Scan for the cell matching the given text and deliver its (X, Y) coordinate at center. 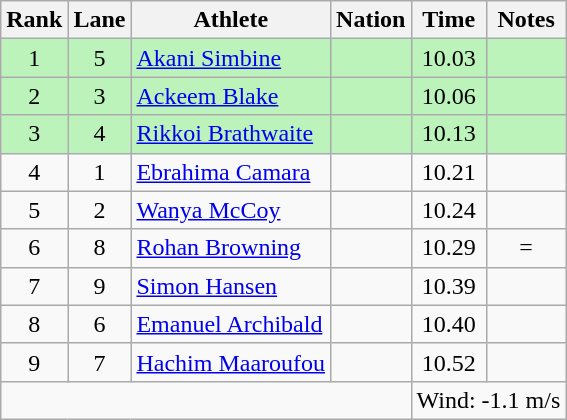
10.13 (448, 134)
Notes (526, 20)
Wind: -1.1 m/s (488, 400)
Rank (34, 20)
Simon Hansen (231, 286)
Rohan Browning (231, 248)
Wanya McCoy (231, 210)
Ackeem Blake (231, 96)
Athlete (231, 20)
Ebrahima Camara (231, 172)
Rikkoi Brathwaite (231, 134)
10.24 (448, 210)
10.21 (448, 172)
10.06 (448, 96)
Time (448, 20)
Lane (100, 20)
Akani Simbine (231, 58)
Nation (371, 20)
= (526, 248)
10.52 (448, 362)
10.29 (448, 248)
Emanuel Archibald (231, 324)
10.39 (448, 286)
10.40 (448, 324)
Hachim Maaroufou (231, 362)
10.03 (448, 58)
